Find where the given text appears and provide that cell's center as (x, y) coordinate. 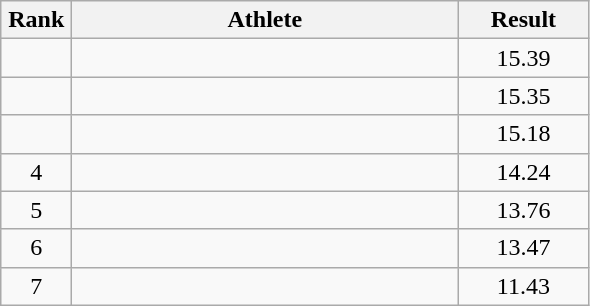
7 (36, 286)
6 (36, 248)
5 (36, 210)
15.18 (524, 134)
4 (36, 172)
13.47 (524, 248)
11.43 (524, 286)
Athlete (265, 20)
Result (524, 20)
14.24 (524, 172)
15.35 (524, 96)
15.39 (524, 58)
13.76 (524, 210)
Rank (36, 20)
